Determine the (x, y) coordinate at the center of the cell enclosing the given text.  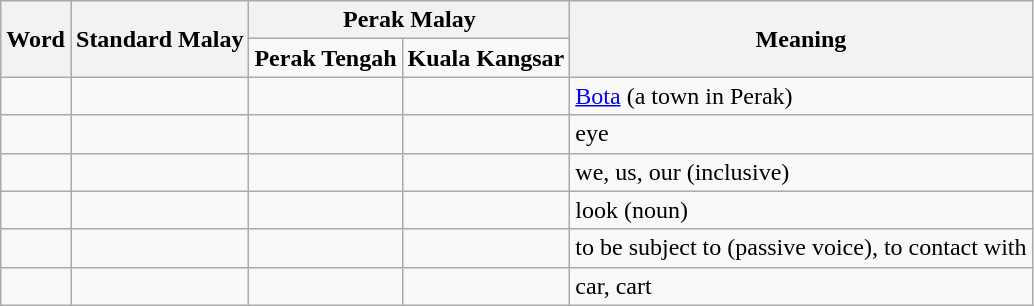
Bota (a town in Perak) (801, 96)
to be subject to (passive voice), to contact with (801, 248)
look (noun) (801, 210)
we, us, our (inclusive) (801, 172)
Perak Tengah (326, 58)
Word (36, 39)
Perak Malay (410, 20)
Meaning (801, 39)
Kuala Kangsar (486, 58)
car, cart (801, 286)
eye (801, 134)
Standard Malay (159, 39)
